Extract the [X, Y] coordinate from the center of the cell holding the provided text.  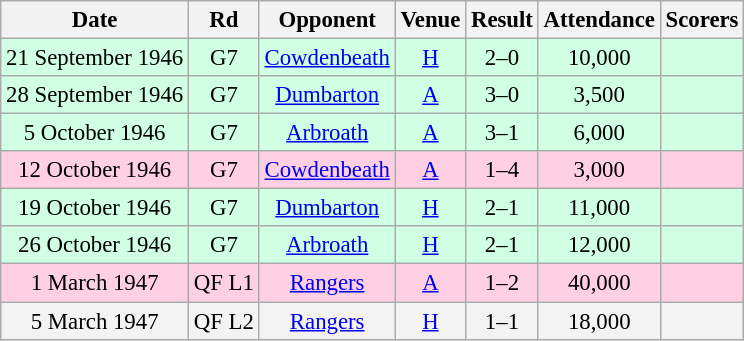
QF L1 [224, 283]
12,000 [599, 245]
Rd [224, 20]
10,000 [599, 58]
3,500 [599, 95]
26 October 1946 [95, 245]
1 March 1947 [95, 283]
3,000 [599, 170]
1–2 [502, 283]
18,000 [599, 321]
Attendance [599, 20]
3–1 [502, 133]
40,000 [599, 283]
3–0 [502, 95]
1–4 [502, 170]
5 March 1947 [95, 321]
11,000 [599, 208]
28 September 1946 [95, 95]
Venue [430, 20]
2–0 [502, 58]
QF L2 [224, 321]
12 October 1946 [95, 170]
21 September 1946 [95, 58]
Date [95, 20]
1–1 [502, 321]
Scorers [702, 20]
6,000 [599, 133]
5 October 1946 [95, 133]
Result [502, 20]
Opponent [327, 20]
19 October 1946 [95, 208]
